From the cell containing the given text, extract its center point as (x, y) coordinate. 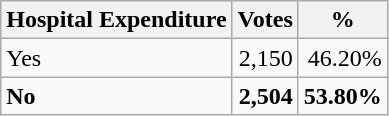
% (342, 20)
53.80% (342, 96)
Votes (265, 20)
No (116, 96)
Hospital Expenditure (116, 20)
2,504 (265, 96)
Yes (116, 58)
2,150 (265, 58)
46.20% (342, 58)
